Pinpoint the cell where the given text exists, returning its [X, Y] midpoint coordinate. 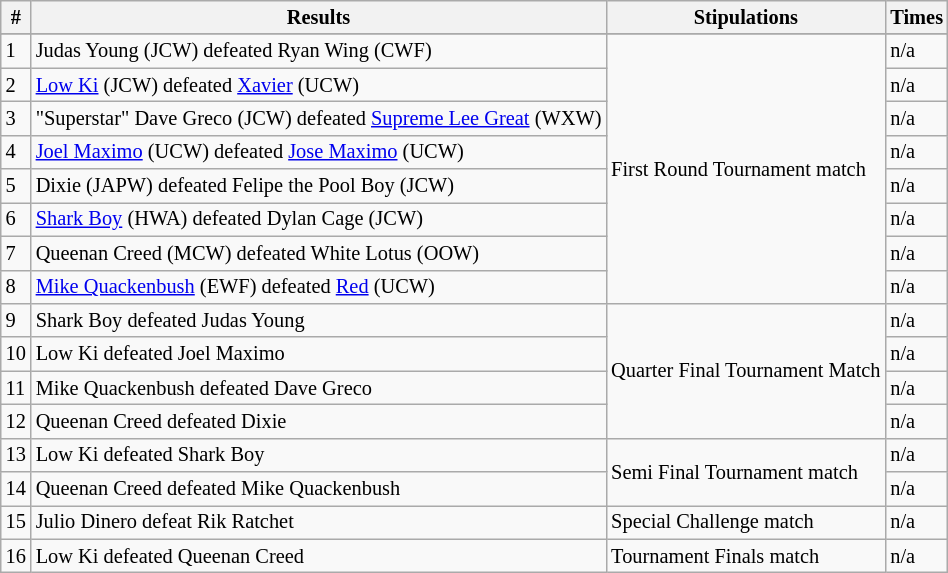
Low Ki defeated Shark Boy [318, 455]
Shark Boy (HWA) defeated Dylan Cage (JCW) [318, 219]
16 [16, 556]
Low Ki (JCW) defeated Xavier (UCW) [318, 85]
Queenan Creed (MCW) defeated White Lotus (OOW) [318, 253]
Julio Dinero defeat Rik Ratchet [318, 522]
11 [16, 388]
2 [16, 85]
Shark Boy defeated Judas Young [318, 320]
Quarter Final Tournament Match [746, 370]
Dixie (JAPW) defeated Felipe the Pool Boy (JCW) [318, 186]
5 [16, 186]
Judas Young (JCW) defeated Ryan Wing (CWF) [318, 51]
1 [16, 51]
Joel Maximo (UCW) defeated Jose Maximo (UCW) [318, 152]
10 [16, 354]
8 [16, 287]
Special Challenge match [746, 522]
3 [16, 118]
Mike Quackenbush (EWF) defeated Red (UCW) [318, 287]
Low Ki defeated Joel Maximo [318, 354]
7 [16, 253]
# [16, 17]
"Superstar" Dave Greco (JCW) defeated Supreme Lee Great (WXW) [318, 118]
Queenan Creed defeated Dixie [318, 421]
Results [318, 17]
14 [16, 489]
Stipulations [746, 17]
Queenan Creed defeated Mike Quackenbush [318, 489]
Low Ki defeated Queenan Creed [318, 556]
First Round Tournament match [746, 168]
Mike Quackenbush defeated Dave Greco [318, 388]
9 [16, 320]
15 [16, 522]
Times [916, 17]
12 [16, 421]
6 [16, 219]
Semi Final Tournament match [746, 472]
4 [16, 152]
13 [16, 455]
Tournament Finals match [746, 556]
